Identify which cell holds the provided text, then report its [X, Y] central coordinate. 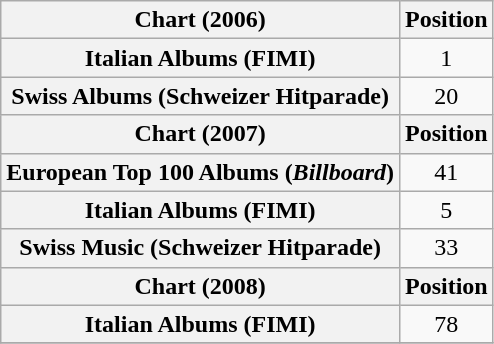
Chart (2008) [200, 286]
1 [446, 58]
Swiss Albums (Schweizer Hitparade) [200, 96]
41 [446, 172]
Chart (2007) [200, 134]
20 [446, 96]
5 [446, 210]
Swiss Music (Schweizer Hitparade) [200, 248]
33 [446, 248]
Chart (2006) [200, 20]
European Top 100 Albums (Billboard) [200, 172]
78 [446, 324]
